For the text-containing cell, return its midpoint in (x, y) coordinate format. 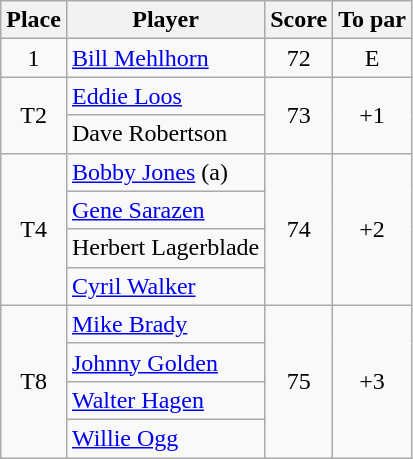
Eddie Loos (165, 96)
Player (165, 20)
Johnny Golden (165, 362)
75 (299, 381)
74 (299, 229)
T8 (34, 381)
+1 (372, 115)
Dave Robertson (165, 134)
Score (299, 20)
To par (372, 20)
+3 (372, 381)
Mike Brady (165, 324)
Walter Hagen (165, 400)
73 (299, 115)
Gene Sarazen (165, 210)
1 (34, 58)
+2 (372, 229)
E (372, 58)
Cyril Walker (165, 286)
Bobby Jones (a) (165, 172)
T2 (34, 115)
Bill Mehlhorn (165, 58)
Herbert Lagerblade (165, 248)
Place (34, 20)
T4 (34, 229)
Willie Ogg (165, 438)
72 (299, 58)
